Determine the (X, Y) coordinate at the center of the cell enclosing the given text.  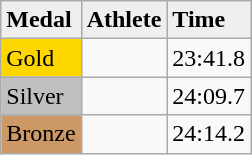
Medal (41, 20)
24:14.2 (209, 134)
Athlete (124, 20)
Time (209, 20)
Silver (41, 96)
Gold (41, 58)
Bronze (41, 134)
24:09.7 (209, 96)
23:41.8 (209, 58)
